Determine the (x, y) coordinate at the center of the cell enclosing the given text.  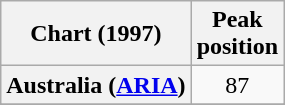
Chart (1997) (96, 34)
Australia (ARIA) (96, 85)
87 (237, 85)
Peakposition (237, 34)
